From the cell containing the given text, extract its center point as (x, y) coordinate. 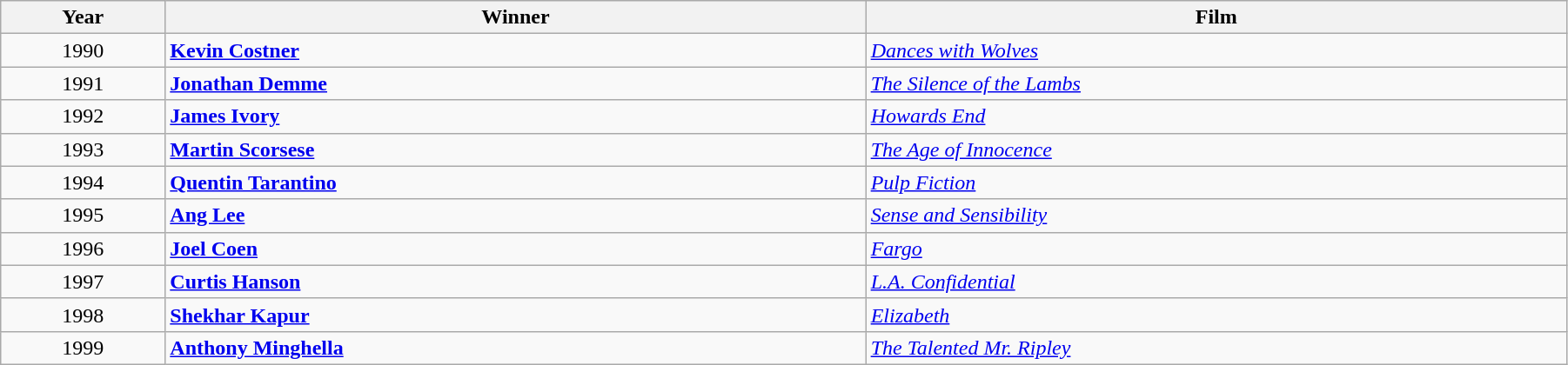
1999 (84, 348)
Ang Lee (515, 216)
Elizabeth (1216, 315)
The Silence of the Lambs (1216, 83)
The Talented Mr. Ripley (1216, 348)
Fargo (1216, 249)
Kevin Costner (515, 50)
1994 (84, 182)
Shekhar Kapur (515, 315)
1990 (84, 50)
1998 (84, 315)
Jonathan Demme (515, 83)
Dances with Wolves (1216, 50)
1997 (84, 282)
1995 (84, 216)
Film (1216, 17)
Curtis Hanson (515, 282)
L.A. Confidential (1216, 282)
Joel Coen (515, 249)
Howards End (1216, 116)
Winner (515, 17)
Sense and Sensibility (1216, 216)
1991 (84, 83)
Pulp Fiction (1216, 182)
1992 (84, 116)
The Age of Innocence (1216, 149)
Year (84, 17)
1993 (84, 149)
Anthony Minghella (515, 348)
Quentin Tarantino (515, 182)
James Ivory (515, 116)
Martin Scorsese (515, 149)
1996 (84, 249)
